Locate the cell with the specified text and output its (x, y) center coordinate. 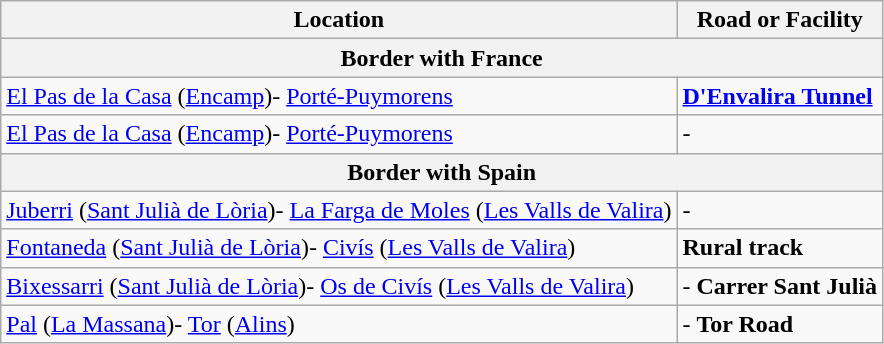
Pal (La Massana)- Tor (Alins) (339, 324)
Location (339, 20)
Bixessarri (Sant Julià de Lòria)- Os de Civís (Les Valls de Valira) (339, 286)
Fontaneda (Sant Julià de Lòria)- Civís (Les Valls de Valira) (339, 248)
D'Envalira Tunnel (780, 96)
- Tor Road (780, 324)
Border with Spain (442, 172)
- Carrer Sant Julià (780, 286)
Road or Facility (780, 20)
Rural track (780, 248)
Juberri (Sant Julià de Lòria)- La Farga de Moles (Les Valls de Valira) (339, 210)
Border with France (442, 58)
